Extract the [X, Y] coordinate from the center of the cell holding the provided text.  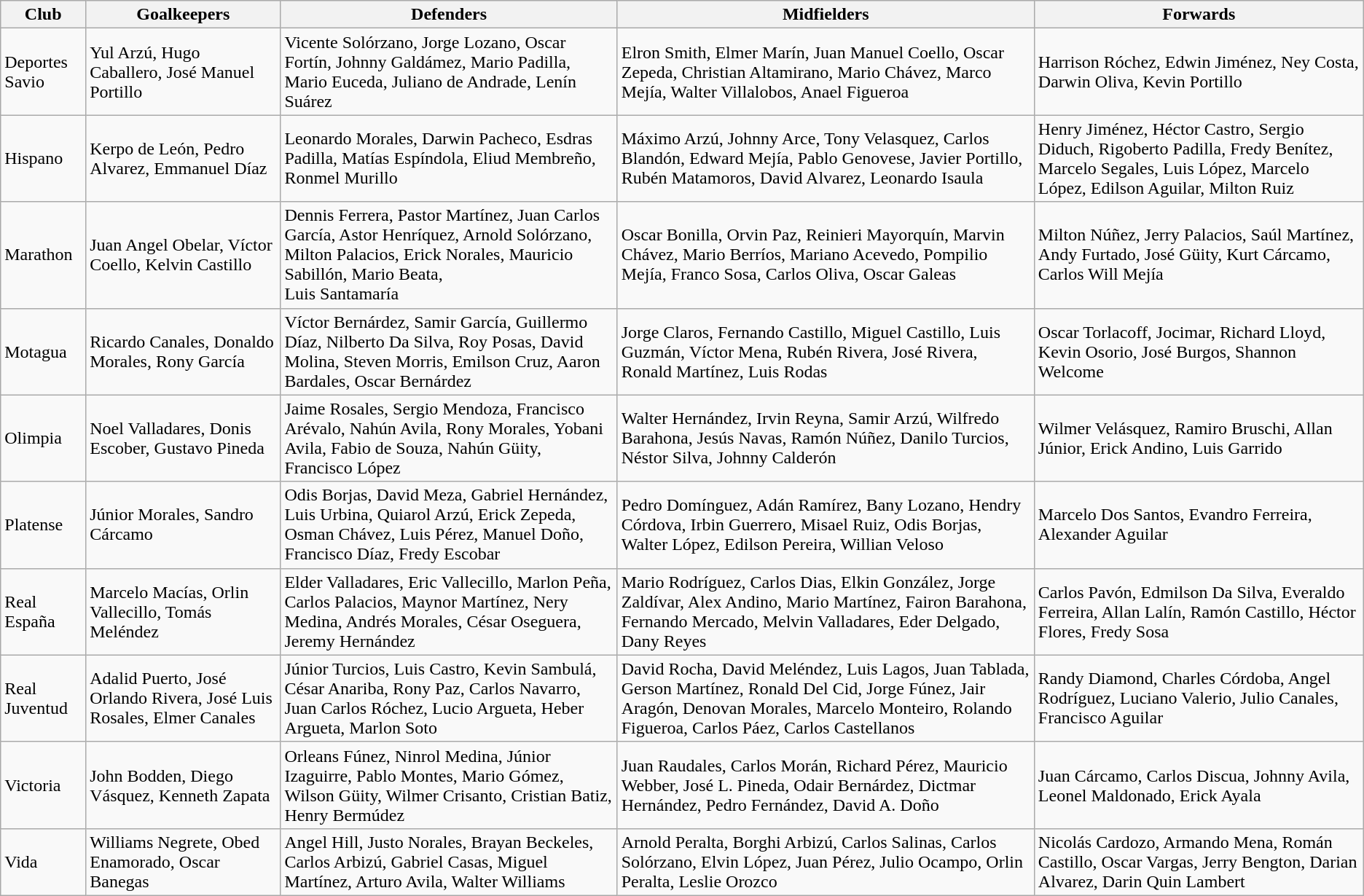
Pedro Domínguez, Adán Ramírez, Bany Lozano, Hendry Córdova, Irbin Guerrero, Misael Ruiz, Odis Borjas, Walter López, Edilson Pereira, Willian Veloso [826, 524]
Yul Arzú, Hugo Caballero, José Manuel Portillo [184, 71]
Ricardo Canales, Donaldo Morales, Rony García [184, 351]
Club [44, 15]
Williams Negrete, Obed Enamorado, Oscar Banegas [184, 862]
Arnold Peralta, Borghi Arbizú, Carlos Salinas, Carlos Solórzano, Elvin López, Juan Pérez, Julio Ocampo, Orlin Peralta, Leslie Orozco [826, 862]
Deportes Savio [44, 71]
Milton Núñez, Jerry Palacios, Saúl Martínez, Andy Furtado, José Güity, Kurt Cárcamo, Carlos Will Mejía [1199, 255]
Jaime Rosales, Sergio Mendoza, Francisco Arévalo, Nahún Avila, Rony Morales, Yobani Avila, Fabio de Souza, Nahún Güity, Francisco López [449, 439]
Midfielders [826, 15]
Carlos Pavón, Edmilson Da Silva, Everaldo Ferreira, Allan Lalín, Ramón Castillo, Héctor Flores, Fredy Sosa [1199, 612]
Wilmer Velásquez, Ramiro Bruschi, Allan Júnior, Erick Andino, Luis Garrido [1199, 439]
Harrison Róchez, Edwin Jiménez, Ney Costa, Darwin Oliva, Kevin Portillo [1199, 71]
Platense [44, 524]
Júnior Turcios, Luis Castro, Kevin Sambulá, César Anariba, Rony Paz, Carlos Navarro, Juan Carlos Róchez, Lucio Argueta, Heber Argueta, Marlon Soto [449, 698]
Olimpia [44, 439]
Elder Valladares, Eric Vallecillo, Marlon Peña, Carlos Palacios, Maynor Martínez, Nery Medina, Andrés Morales, César Oseguera, Jeremy Hernández [449, 612]
Noel Valladares, Donis Escober, Gustavo Pineda [184, 439]
Leonardo Morales, Darwin Pacheco, Esdras Padilla, Matías Espíndola, Eliud Membreño, Ronmel Murillo [449, 159]
Victoria [44, 785]
Oscar Bonilla, Orvin Paz, Reinieri Mayorquín, Marvin Chávez, Mario Berríos, Mariano Acevedo, Pompilio Mejía, Franco Sosa, Carlos Oliva, Oscar Galeas [826, 255]
Orleans Fúnez, Ninrol Medina, Júnior Izaguirre, Pablo Montes, Mario Gómez, Wilson Güity, Wilmer Crisanto, Cristian Batiz, Henry Bermúdez [449, 785]
Jorge Claros, Fernando Castillo, Miguel Castillo, Luis Guzmán, Víctor Mena, Rubén Rivera, José Rivera, Ronald Martínez, Luis Rodas [826, 351]
Adalid Puerto, José Orlando Rivera, José Luis Rosales, Elmer Canales [184, 698]
Kerpo de León, Pedro Alvarez, Emmanuel Díaz [184, 159]
Oscar Torlacoff, Jocimar, Richard Lloyd, Kevin Osorio, José Burgos, Shannon Welcome [1199, 351]
Goalkeepers [184, 15]
Real España [44, 612]
Hispano [44, 159]
Juan Angel Obelar, Víctor Coello, Kelvin Castillo [184, 255]
Marcelo Macías, Orlin Vallecillo, Tomás Meléndez [184, 612]
Vida [44, 862]
Juan Raudales, Carlos Morán, Richard Pérez, Mauricio Webber, José L. Pineda, Odair Bernárdez, Dictmar Hernández, Pedro Fernández, David A. Doño [826, 785]
Nicolás Cardozo, Armando Mena, Román Castillo, Oscar Vargas, Jerry Bengton, Darian Alvarez, Darin Quin Lambert [1199, 862]
Elron Smith, Elmer Marín, Juan Manuel Coello, Oscar Zepeda, Christian Altamirano, Mario Chávez, Marco Mejía, Walter Villalobos, Anael Figueroa [826, 71]
Walter Hernández, Irvin Reyna, Samir Arzú, Wilfredo Barahona, Jesús Navas, Ramón Núñez, Danilo Turcios, Néstor Silva, Johnny Calderón [826, 439]
Angel Hill, Justo Norales, Brayan Beckeles, Carlos Arbizú, Gabriel Casas, Miguel Martínez, Arturo Avila, Walter Williams [449, 862]
Vicente Solórzano, Jorge Lozano, Oscar Fortín, Johnny Galdámez, Mario Padilla, Mario Euceda, Juliano de Andrade, Lenín Suárez [449, 71]
Marcelo Dos Santos, Evandro Ferreira, Alexander Aguilar [1199, 524]
Real Juventud [44, 698]
Marathon [44, 255]
John Bodden, Diego Vásquez, Kenneth Zapata [184, 785]
Defenders [449, 15]
Juan Cárcamo, Carlos Discua, Johnny Avila, Leonel Maldonado, Erick Ayala [1199, 785]
Júnior Morales, Sandro Cárcamo [184, 524]
Motagua [44, 351]
Randy Diamond, Charles Córdoba, Angel Rodríguez, Luciano Valerio, Julio Canales, Francisco Aguilar [1199, 698]
Forwards [1199, 15]
